Return the [X, Y] coordinate for the center point of the cell that contains the specified text.  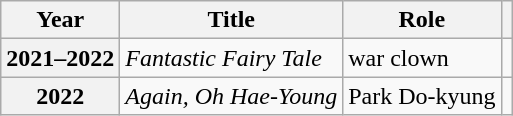
2022 [60, 96]
Again, Oh Hae-Young [232, 96]
Park Do-kyung [422, 96]
Role [422, 20]
Year [60, 20]
Fantastic Fairy Tale [232, 58]
2021–2022 [60, 58]
Title [232, 20]
war clown [422, 58]
